Capture the cell that displays the provided text and extract its (x, y) central coordinate. 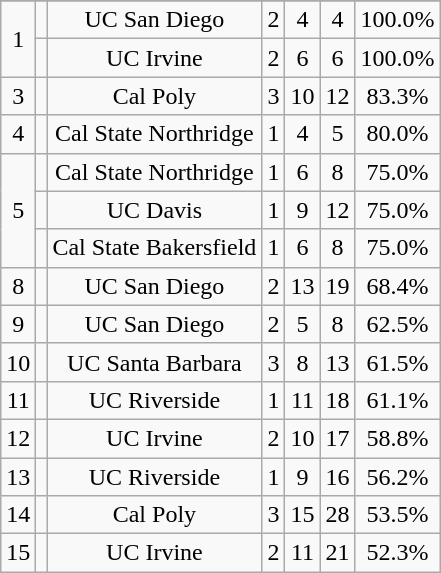
19 (338, 286)
56.2% (398, 477)
18 (338, 400)
Cal State Bakersfield (154, 248)
52.3% (398, 553)
17 (338, 438)
58.8% (398, 438)
14 (18, 515)
16 (338, 477)
68.4% (398, 286)
83.3% (398, 96)
62.5% (398, 324)
28 (338, 515)
61.1% (398, 400)
80.0% (398, 134)
61.5% (398, 362)
53.5% (398, 515)
UC Davis (154, 210)
UC Santa Barbara (154, 362)
21 (338, 553)
